Pinpoint the cell where the given text exists, returning its (X, Y) midpoint coordinate. 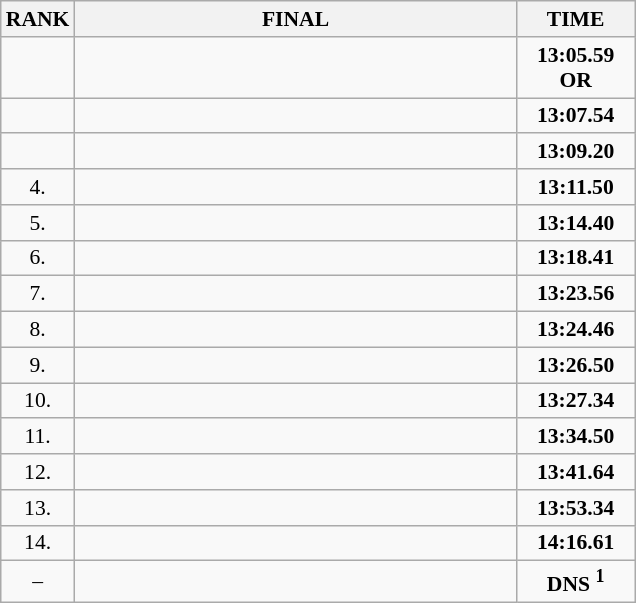
– (38, 582)
RANK (38, 19)
13:14.40 (576, 223)
4. (38, 187)
13:07.54 (576, 116)
14:16.61 (576, 543)
13:18.41 (576, 258)
13:23.56 (576, 294)
DNS 1 (576, 582)
6. (38, 258)
8. (38, 330)
12. (38, 472)
13:27.34 (576, 401)
13. (38, 508)
TIME (576, 19)
14. (38, 543)
5. (38, 223)
10. (38, 401)
13:09.20 (576, 152)
13:26.50 (576, 365)
11. (38, 437)
13:53.34 (576, 508)
13:05.59 OR (576, 68)
7. (38, 294)
13:24.46 (576, 330)
FINAL (295, 19)
9. (38, 365)
13:41.64 (576, 472)
13:34.50 (576, 437)
13:11.50 (576, 187)
